Capture the cell that displays the provided text and extract its [x, y] central coordinate. 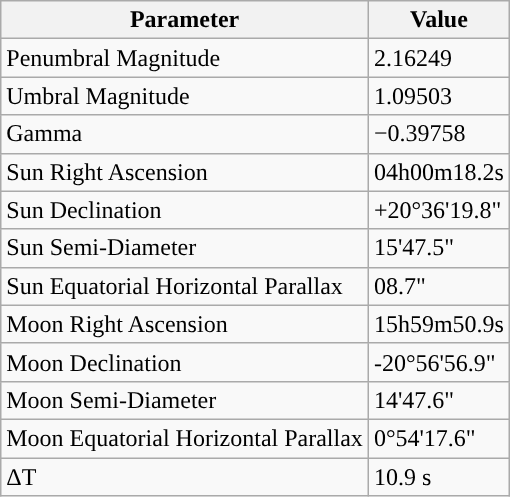
Penumbral Magnitude [185, 58]
Value [438, 20]
08.7" [438, 286]
10.9 s [438, 477]
04h00m18.2s [438, 172]
2.16249 [438, 58]
Sun Equatorial Horizontal Parallax [185, 286]
Sun Right Ascension [185, 172]
Gamma [185, 134]
Sun Semi-Diameter [185, 248]
-20°56'56.9" [438, 362]
ΔT [185, 477]
15h59m50.9s [438, 324]
Moon Semi-Diameter [185, 400]
−0.39758 [438, 134]
+20°36'19.8" [438, 210]
0°54'17.6" [438, 438]
Umbral Magnitude [185, 96]
Moon Equatorial Horizontal Parallax [185, 438]
Moon Right Ascension [185, 324]
Moon Declination [185, 362]
Parameter [185, 20]
14'47.6" [438, 400]
15'47.5" [438, 248]
1.09503 [438, 96]
Sun Declination [185, 210]
